Pinpoint the cell where the given text exists, returning its [x, y] midpoint coordinate. 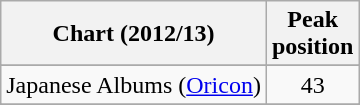
Chart (2012/13) [134, 34]
43 [312, 85]
Peakposition [312, 34]
Japanese Albums (Oricon) [134, 85]
